Locate the cell with the specified text and output its (x, y) center coordinate. 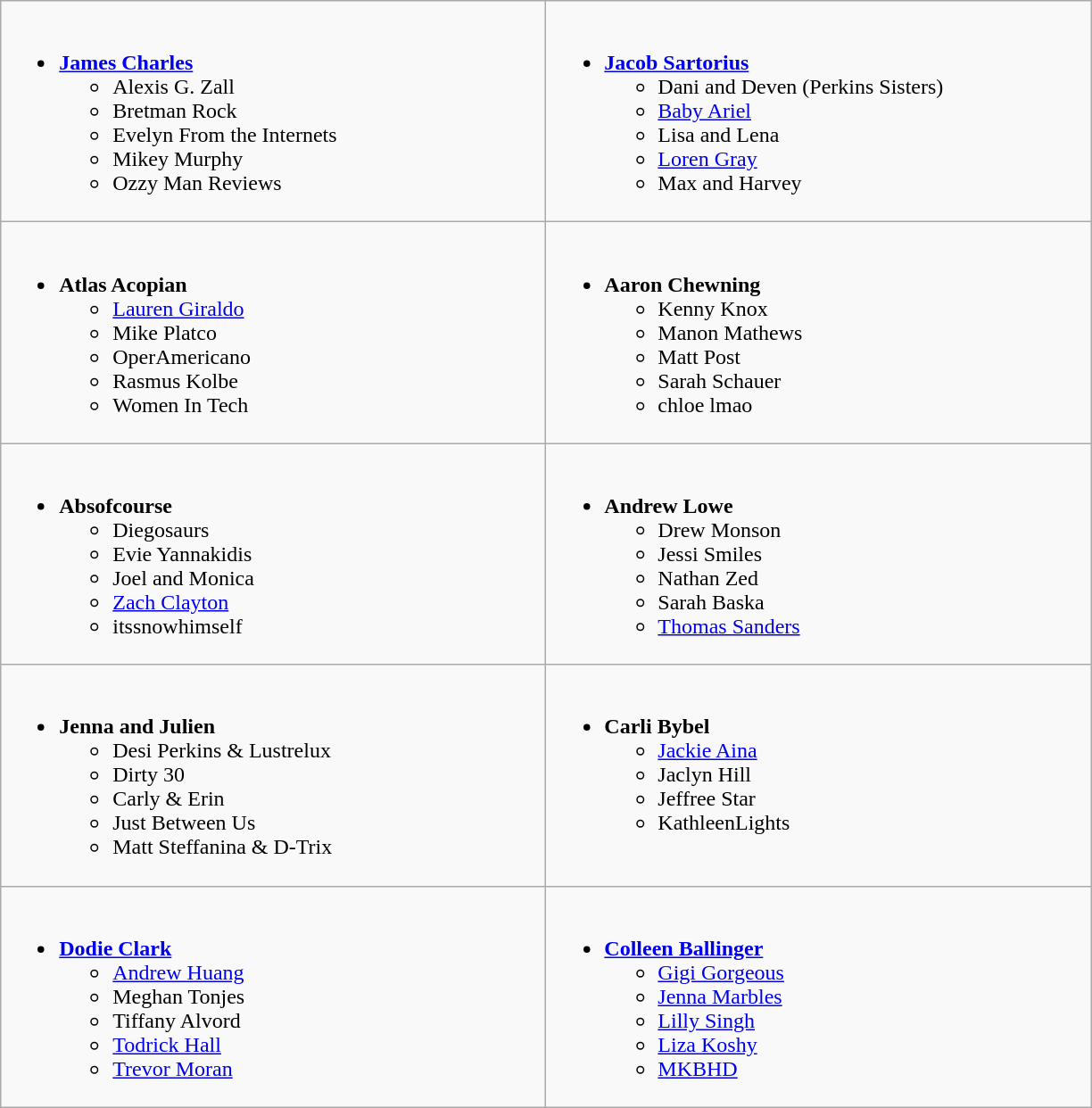
AbsofcourseDiegosaursEvie YannakidisJoel and MonicaZach Claytonitssnowhimself (273, 554)
Jacob SartoriusDani and Deven (Perkins Sisters)Baby ArielLisa and LenaLoren GrayMax and Harvey (819, 112)
Andrew LoweDrew MonsonJessi SmilesNathan ZedSarah BaskaThomas Sanders (819, 554)
James CharlesAlexis G. ZallBretman RockEvelyn From the InternetsMikey MurphyOzzy Man Reviews (273, 112)
Aaron ChewningKenny KnoxManon MathewsMatt PostSarah Schauerchloe lmao (819, 333)
Jenna and JulienDesi Perkins & LustreluxDirty 30Carly & ErinJust Between UsMatt Steffanina & D-Trix (273, 775)
Atlas AcopianLauren GiraldoMike PlatcoOperAmericanoRasmus KolbeWomen In Tech (273, 333)
Colleen BallingerGigi GorgeousJenna MarblesLilly SinghLiza KoshyMKBHD (819, 996)
Dodie ClarkAndrew HuangMeghan TonjesTiffany AlvordTodrick HallTrevor Moran (273, 996)
Carli BybelJackie AinaJaclyn HillJeffree StarKathleenLights (819, 775)
